Find where the given text appears and provide that cell's center as (X, Y) coordinate. 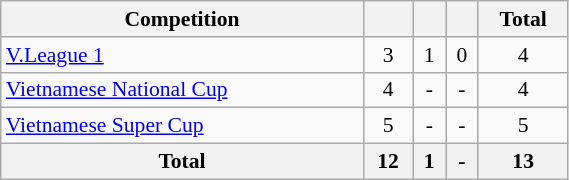
0 (462, 55)
Competition (182, 19)
13 (523, 162)
3 (388, 55)
Vietnamese National Cup (182, 90)
V.League 1 (182, 55)
12 (388, 162)
Vietnamese Super Cup (182, 126)
